Detect which cell encompasses the target text, then output its [x, y] center coordinate. 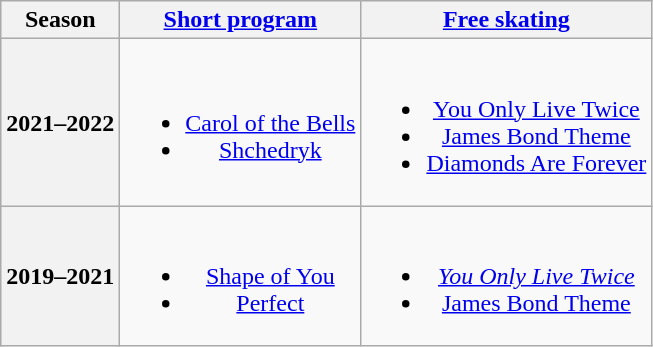
You Only Live Twice James Bond ThemeDiamonds Are Forever [506, 122]
Shape of YouPerfect [240, 276]
2019–2021 [60, 276]
Carol of the Bells Shchedryk [240, 122]
You Only Live TwiceJames Bond Theme [506, 276]
2021–2022 [60, 122]
Season [60, 20]
Free skating [506, 20]
Short program [240, 20]
